Output the [X, Y] coordinate of the center of the cell containing the given text.  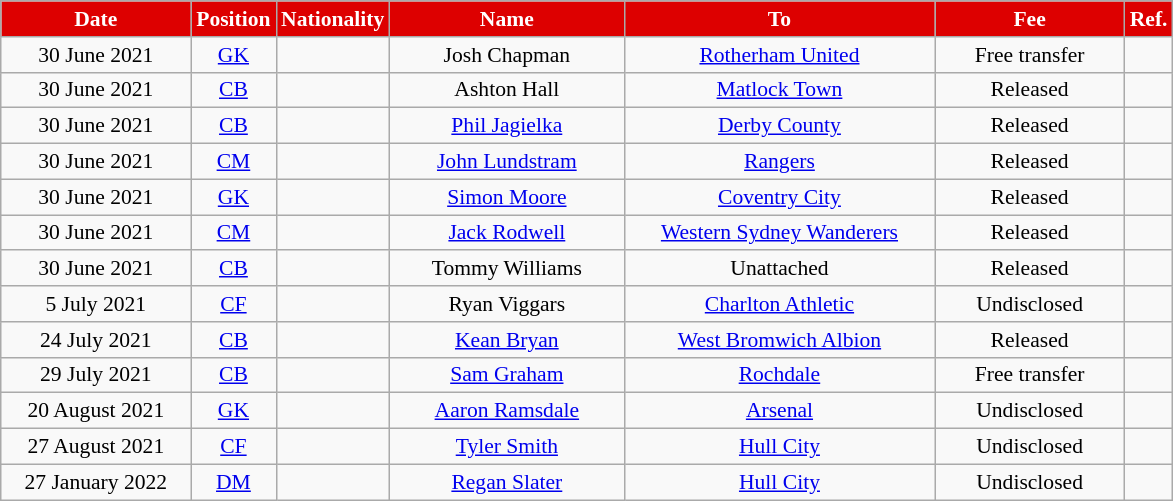
Sam Graham [506, 375]
Matlock Town [779, 90]
Phil Jagielka [506, 126]
Date [96, 19]
Position [234, 19]
24 July 2021 [96, 340]
Rotherham United [779, 55]
29 July 2021 [96, 375]
Arsenal [779, 411]
Name [506, 19]
Western Sydney Wanderers [779, 233]
Coventry City [779, 197]
Charlton Athletic [779, 304]
Josh Chapman [506, 55]
27 August 2021 [96, 447]
Aaron Ramsdale [506, 411]
Unattached [779, 269]
Simon Moore [506, 197]
Tyler Smith [506, 447]
27 January 2022 [96, 482]
Tommy Williams [506, 269]
Ryan Viggars [506, 304]
Derby County [779, 126]
Rochdale [779, 375]
20 August 2021 [96, 411]
Ref. [1149, 19]
West Bromwich Albion [779, 340]
Rangers [779, 162]
Nationality [332, 19]
Ashton Hall [506, 90]
5 July 2021 [96, 304]
Regan Slater [506, 482]
John Lundstram [506, 162]
Jack Rodwell [506, 233]
Fee [1030, 19]
DM [234, 482]
To [779, 19]
Kean Bryan [506, 340]
